Search for the cell housing the specified text and yield its (x, y) center coordinate. 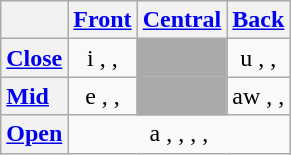
u , , (258, 58)
Open (34, 134)
e , , (102, 96)
a , , , , (179, 134)
i , , (102, 58)
aw , , (258, 96)
Central (182, 20)
Mid (34, 96)
Back (258, 20)
Front (102, 20)
Close (34, 58)
